Return the (X, Y) coordinate for the center point of the cell that contains the specified text.  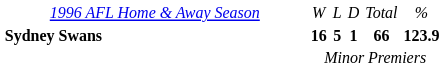
Sydney Swans (154, 36)
W (318, 13)
66 (382, 36)
1996 AFL Home & Away Season (154, 13)
Minor Premiers (375, 58)
123.9 (422, 36)
% (422, 13)
L (337, 13)
1 (354, 36)
5 (337, 36)
D (354, 13)
16 (318, 36)
Total (382, 13)
